Provide the (x, y) coordinate of the cell's center where the given text is located.  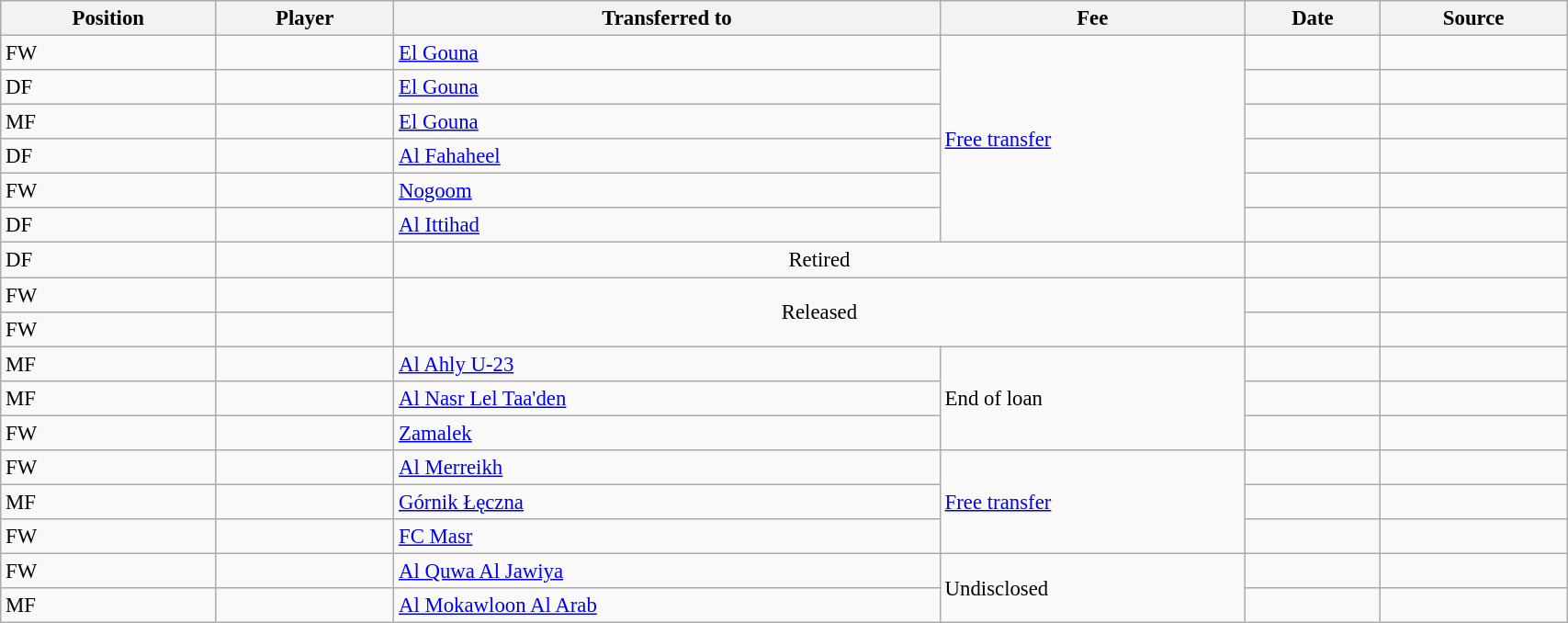
FC Masr (667, 537)
Al Ittihad (667, 225)
Retired (819, 260)
Fee (1092, 18)
Transferred to (667, 18)
Zamalek (667, 433)
Al Nasr Lel Taa'den (667, 398)
Source (1473, 18)
Position (108, 18)
Al Ahly U-23 (667, 364)
Nogoom (667, 191)
Al Quwa Al Jawiya (667, 571)
Górnik Łęczna (667, 502)
Al Fahaheel (667, 156)
End of loan (1092, 399)
Al Mokawloon Al Arab (667, 606)
Al Merreikh (667, 468)
Date (1312, 18)
Undisclosed (1092, 588)
Player (305, 18)
Released (819, 312)
